Pinpoint the cell where the given text exists, returning its [X, Y] midpoint coordinate. 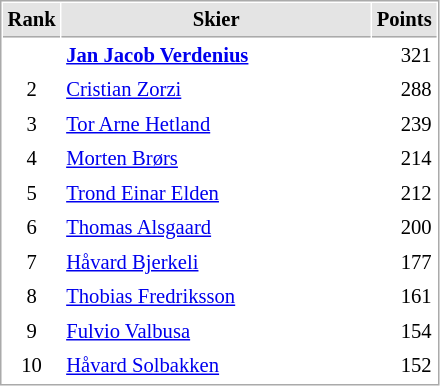
10 [32, 366]
8 [32, 296]
Cristian Zorzi [216, 90]
200 [404, 228]
Fulvio Valbusa [216, 332]
2 [32, 90]
6 [32, 228]
9 [32, 332]
Tor Arne Hetland [216, 124]
177 [404, 262]
152 [404, 366]
288 [404, 90]
154 [404, 332]
Håvard Solbakken [216, 366]
214 [404, 158]
5 [32, 194]
3 [32, 124]
4 [32, 158]
212 [404, 194]
Morten Brørs [216, 158]
Håvard Bjerkeli [216, 262]
Thomas Alsgaard [216, 228]
239 [404, 124]
Jan Jacob Verdenius [216, 56]
7 [32, 262]
Rank [32, 20]
Trond Einar Elden [216, 194]
161 [404, 296]
321 [404, 56]
Skier [216, 20]
Points [404, 20]
Thobias Fredriksson [216, 296]
